Identify which cell holds the provided text, then report its [x, y] central coordinate. 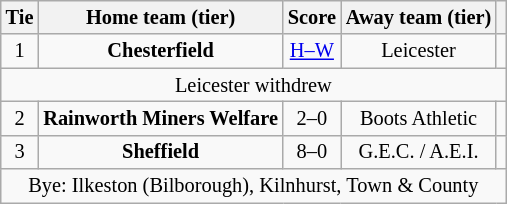
G.E.C. / A.E.I. [418, 152]
Sheffield [160, 152]
8–0 [312, 152]
3 [20, 152]
Tie [20, 17]
Score [312, 17]
Rainworth Miners Welfare [160, 118]
Bye: Ilkeston (Bilborough), Kilnhurst, Town & County [254, 186]
Chesterfield [160, 51]
2 [20, 118]
Leicester withdrew [254, 85]
Boots Athletic [418, 118]
Away team (tier) [418, 17]
2–0 [312, 118]
Leicester [418, 51]
Home team (tier) [160, 17]
H–W [312, 51]
1 [20, 51]
